Scan for the cell matching the given text and deliver its [x, y] coordinate at center. 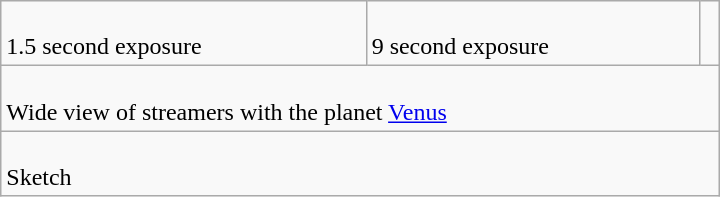
9 second exposure [533, 34]
Wide view of streamers with the planet Venus [360, 98]
1.5 second exposure [184, 34]
Sketch [360, 164]
